Provide the (X, Y) coordinate of the cell's center where the given text is located.  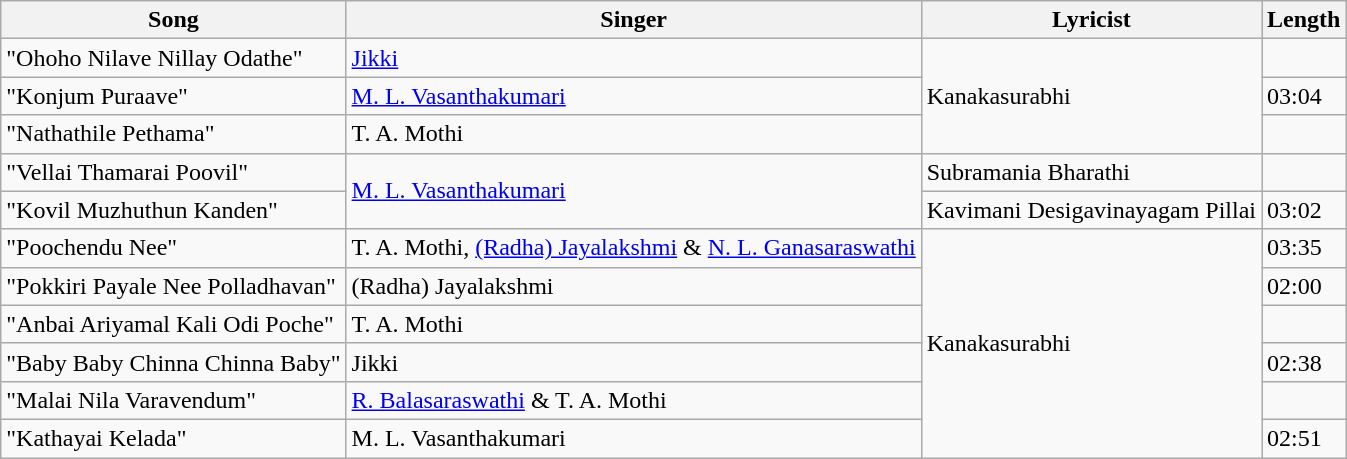
"Anbai Ariyamal Kali Odi Poche" (174, 324)
Lyricist (1091, 20)
03:35 (1304, 248)
Length (1304, 20)
02:00 (1304, 286)
"Pokkiri Payale Nee Polladhavan" (174, 286)
Subramania Bharathi (1091, 172)
"Ohoho Nilave Nillay Odathe" (174, 58)
"Nathathile Pethama" (174, 134)
(Radha) Jayalakshmi (634, 286)
Song (174, 20)
02:38 (1304, 362)
"Malai Nila Varavendum" (174, 400)
Kavimani Desigavinayagam Pillai (1091, 210)
"Kovil Muzhuthun Kanden" (174, 210)
02:51 (1304, 438)
"Konjum Puraave" (174, 96)
"Baby Baby Chinna Chinna Baby" (174, 362)
"Poochendu Nee" (174, 248)
Singer (634, 20)
R. Balasaraswathi & T. A. Mothi (634, 400)
03:02 (1304, 210)
"Vellai Thamarai Poovil" (174, 172)
T. A. Mothi, (Radha) Jayalakshmi & N. L. Ganasaraswathi (634, 248)
03:04 (1304, 96)
"Kathayai Kelada" (174, 438)
